Identify which cell holds the provided text, then report its [X, Y] central coordinate. 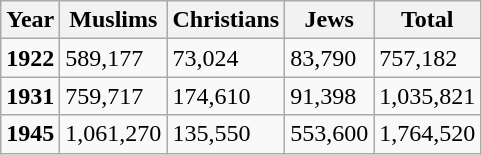
757,182 [428, 58]
1,764,520 [428, 134]
1922 [30, 58]
1,035,821 [428, 96]
174,610 [226, 96]
Jews [330, 20]
Total [428, 20]
553,600 [330, 134]
83,790 [330, 58]
Year [30, 20]
1,061,270 [114, 134]
91,398 [330, 96]
135,550 [226, 134]
589,177 [114, 58]
759,717 [114, 96]
1945 [30, 134]
Muslims [114, 20]
73,024 [226, 58]
Christians [226, 20]
1931 [30, 96]
